From the cell containing the given text, extract its center point as (x, y) coordinate. 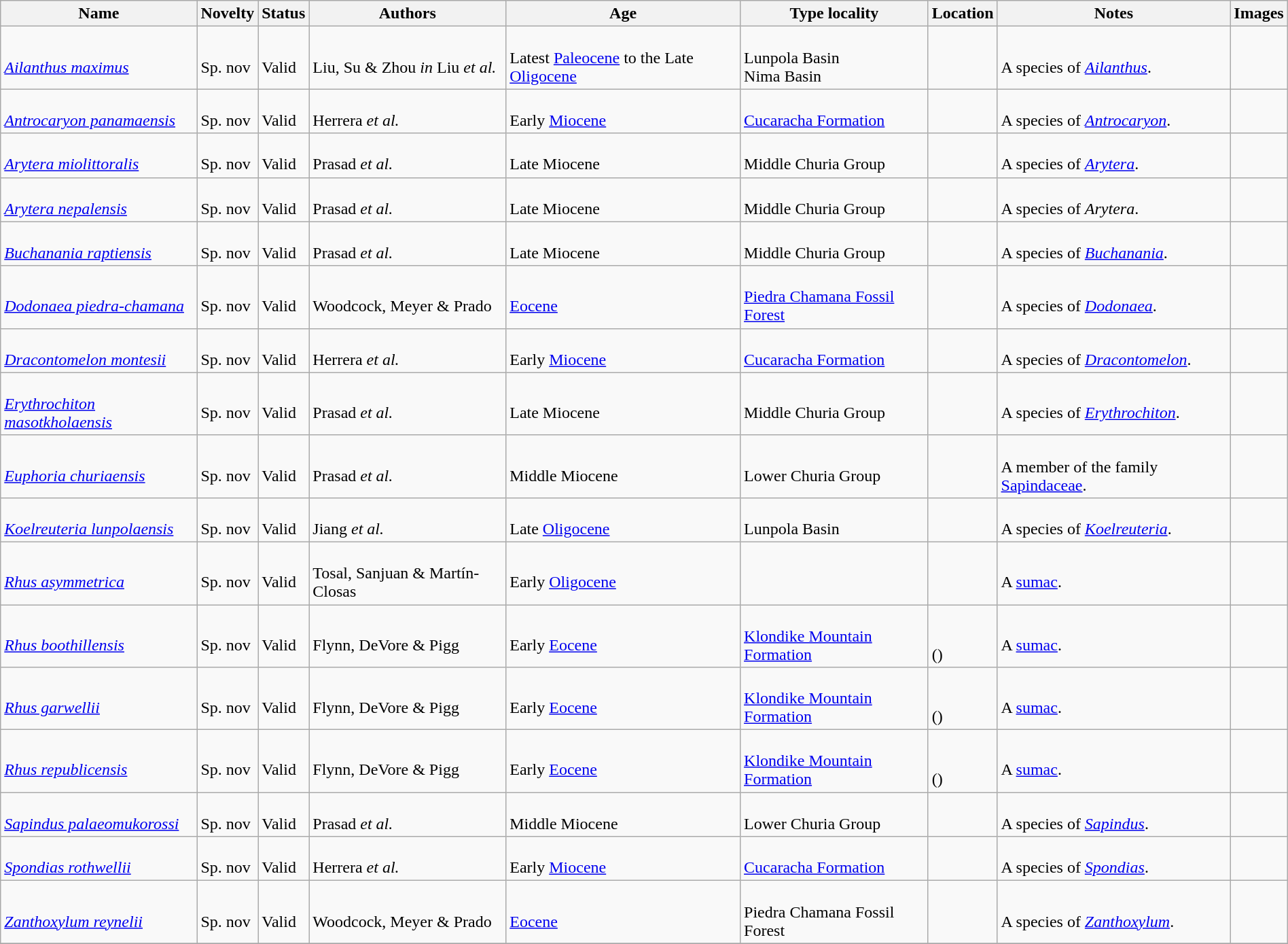
Late Oligocene (624, 519)
Images (1259, 14)
Authors (408, 14)
Buchanania raptiensis (99, 243)
A species of Antrocaryon. (1114, 111)
Liu, Su & Zhou in Liu et al. (408, 58)
Status (284, 14)
Rhus republicensis (99, 761)
Lunpola Basin Nima Basin (834, 58)
Tosal, Sanjuan & Martín-Closas (408, 573)
A species of Buchanania. (1114, 243)
Zanthoxylum reynelii (99, 912)
Sapindus palaeomukorossi (99, 814)
A species of Dodonaea. (1114, 297)
Erythrochiton masotkholaensis (99, 404)
A member of the family Sapindaceae. (1114, 466)
Ailanthus maximus (99, 58)
A species of Dracontomelon. (1114, 351)
Rhus boothillensis (99, 636)
Latest Paleocene to the Late Oligocene (624, 58)
A species of Koelreuteria. (1114, 519)
Arytera miolittoralis (99, 155)
A species of Sapindus. (1114, 814)
A species of Erythrochiton. (1114, 404)
Early Oligocene (624, 573)
Name (99, 14)
Rhus garwellii (99, 699)
Antrocaryon panamaensis (99, 111)
Spondias rothwellii (99, 859)
A species of Spondias. (1114, 859)
Arytera nepalensis (99, 200)
Dracontomelon montesii (99, 351)
Jiang et al. (408, 519)
Location (963, 14)
A species of Ailanthus. (1114, 58)
Euphoria churiaensis (99, 466)
Lunpola Basin (834, 519)
Rhus asymmetrica (99, 573)
Age (624, 14)
Novelty (228, 14)
Koelreuteria lunpolaensis (99, 519)
Dodonaea piedra-chamana (99, 297)
A species of Zanthoxylum. (1114, 912)
Type locality (834, 14)
Notes (1114, 14)
